Identify which cell holds the provided text, then report its [x, y] central coordinate. 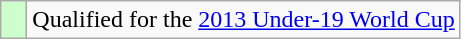
Qualified for the 2013 Under-19 World Cup [244, 20]
